Pinpoint the cell where the given text exists, returning its (X, Y) midpoint coordinate. 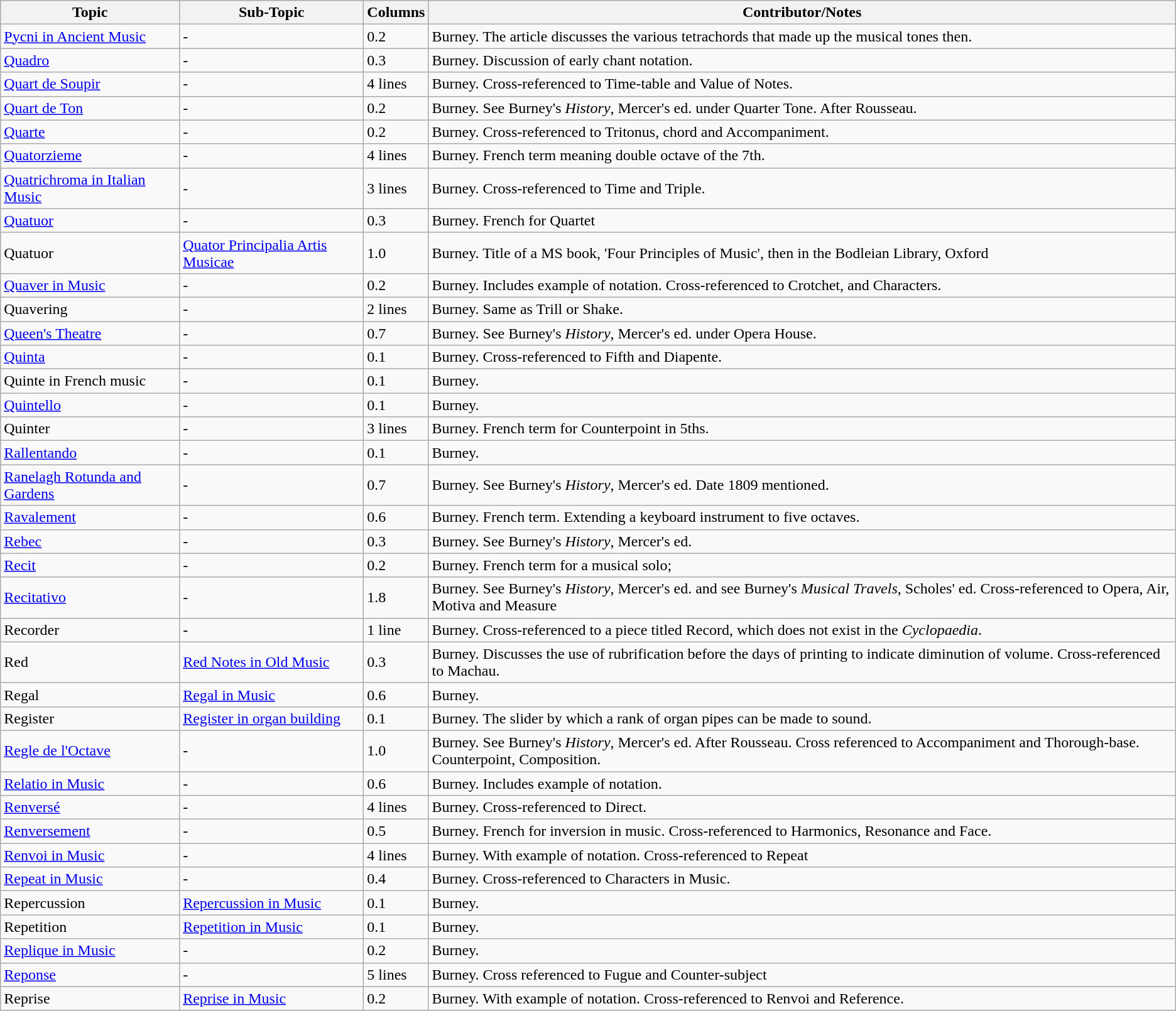
Quinte in French music (90, 381)
Red (90, 662)
Burney. Cross referenced to Fugue and Counter-subject (802, 975)
Pycni in Ancient Music (90, 36)
Quart de Soupir (90, 84)
Quarte (90, 132)
Burney. See Burney's History, Mercer's ed. under Quarter Tone. After Rousseau. (802, 108)
Burney. See Burney's History, Mercer's ed. and see Burney's Musical Travels, Scholes' ed. Cross-referenced to Opera, Air, Motiva and Measure (802, 598)
Burney. With example of notation. Cross-referenced to Renvoi and Reference. (802, 998)
Register in organ building (271, 718)
Burney. See Burney's History, Mercer's ed. Date 1809 mentioned. (802, 485)
Burney. Title of a MS book, 'Four Principles of Music', then in the Bodleian Library, Oxford (802, 252)
Replique in Music (90, 951)
Burney. Includes example of notation. (802, 783)
Burney. See Burney's History, Mercer's ed. (802, 541)
Burney. Same as Trill or Shake. (802, 309)
1 line (396, 630)
Quatrichroma in Italian Music (90, 188)
Burney. See Burney's History, Mercer's ed. under Opera House. (802, 333)
Burney. French term for a musical solo; (802, 565)
Quator Principalia Artis Musicae (271, 252)
Regal (90, 695)
Burney. French term. Extending a keyboard instrument to five octaves. (802, 517)
Quavering (90, 309)
Repercussion (90, 903)
Contributor/Notes (802, 13)
Burney. Cross-referenced to Fifth and Diapente. (802, 357)
Reprise (90, 998)
Sub-Topic (271, 13)
Repetition (90, 927)
Recit (90, 565)
Burney. The slider by which a rank of organ pipes can be made to sound. (802, 718)
Quinter (90, 429)
Burney. Cross-referenced to Time-table and Value of Notes. (802, 84)
0.5 (396, 831)
Regal in Music (271, 695)
Recitativo (90, 598)
Rebec (90, 541)
Quinta (90, 357)
Burney. Discusses the use of rubrification before the days of printing to indicate diminution of volume. Cross-referenced to Machau. (802, 662)
Renversement (90, 831)
Repercussion in Music (271, 903)
Burney. The article discusses the various tetrachords that made up the musical tones then. (802, 36)
Renversé (90, 808)
0.4 (396, 879)
Burney. With example of notation. Cross-referenced to Repeat (802, 855)
5 lines (396, 975)
Rallentando (90, 453)
Quadro (90, 60)
Recorder (90, 630)
Queen's Theatre (90, 333)
Topic (90, 13)
Renvoi in Music (90, 855)
Regle de l'Octave (90, 751)
Quart de Ton (90, 108)
Columns (396, 13)
Repeat in Music (90, 879)
1.8 (396, 598)
Red Notes in Old Music (271, 662)
Burney. Cross-referenced to a piece titled Record, which does not exist in the Cyclopaedia. (802, 630)
Burney. French term meaning double octave of the 7th. (802, 156)
Relatio in Music (90, 783)
Ravalement (90, 517)
Burney. Cross-referenced to Tritonus, chord and Accompaniment. (802, 132)
Burney. Cross-referenced to Time and Triple. (802, 188)
Burney. Cross-referenced to Characters in Music. (802, 879)
Quatorzieme (90, 156)
Reprise in Music (271, 998)
Burney. French for Quartet (802, 220)
Ranelagh Rotunda and Gardens (90, 485)
Repetition in Music (271, 927)
Reponse (90, 975)
Burney. Includes example of notation. Cross-referenced to Crotchet, and Characters. (802, 285)
Quintello (90, 405)
2 lines (396, 309)
Burney. See Burney's History, Mercer's ed. After Rousseau. Cross referenced to Accompaniment and Thorough-base. Counterpoint, Composition. (802, 751)
Burney. French for inversion in music. Cross-referenced to Harmonics, Resonance and Face. (802, 831)
Quaver in Music (90, 285)
Burney. Cross-referenced to Direct. (802, 808)
Register (90, 718)
Burney. French term for Counterpoint in 5ths. (802, 429)
Burney. Discussion of early chant notation. (802, 60)
